Locate the cell with the specified text and output its [X, Y] center coordinate. 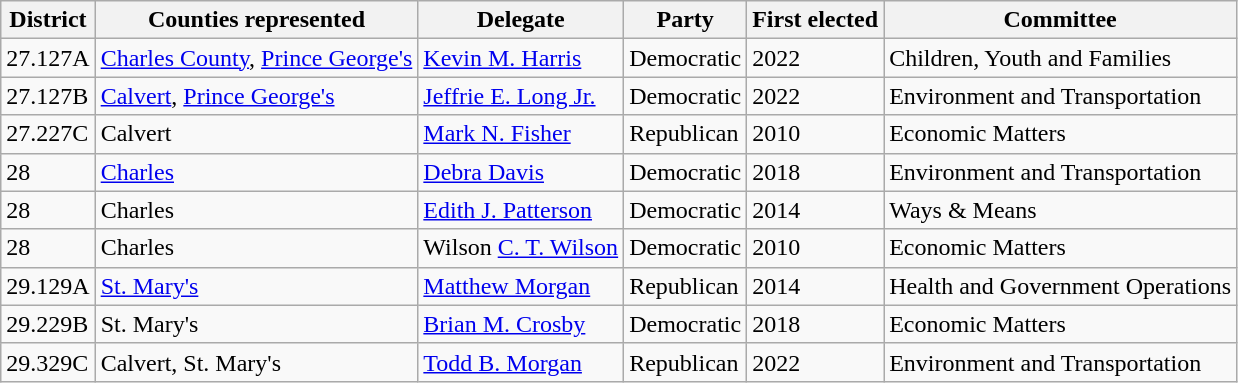
Charles County, Prince George's [256, 58]
First elected [816, 20]
Debra Davis [521, 172]
Matthew Morgan [521, 286]
Edith J. Patterson [521, 210]
27.227C [48, 134]
29.129A [48, 286]
27.127B [48, 96]
29.229B [48, 324]
Party [686, 20]
District [48, 20]
Children, Youth and Families [1060, 58]
Mark N. Fisher [521, 134]
Calvert, St. Mary's [256, 362]
Committee [1060, 20]
Calvert [256, 134]
29.329C [48, 362]
Ways & Means [1060, 210]
Kevin M. Harris [521, 58]
Counties represented [256, 20]
Jeffrie E. Long Jr. [521, 96]
Brian M. Crosby [521, 324]
Delegate [521, 20]
27.127A [48, 58]
Todd B. Morgan [521, 362]
Calvert, Prince George's [256, 96]
Wilson C. T. Wilson [521, 248]
Health and Government Operations [1060, 286]
